Pinpoint the cell where the given text exists, returning its [x, y] midpoint coordinate. 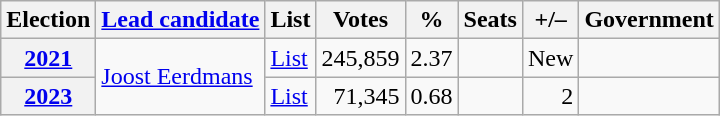
2023 [48, 96]
Government [649, 20]
Seats [490, 20]
2021 [48, 58]
Joost Eerdmans [180, 77]
New [550, 58]
2 [550, 96]
Votes [360, 20]
% [432, 20]
Election [48, 20]
71,345 [360, 96]
Lead candidate [180, 20]
245,859 [360, 58]
2.37 [432, 58]
0.68 [432, 96]
+/– [550, 20]
